For the text-containing cell, return its midpoint in (x, y) coordinate format. 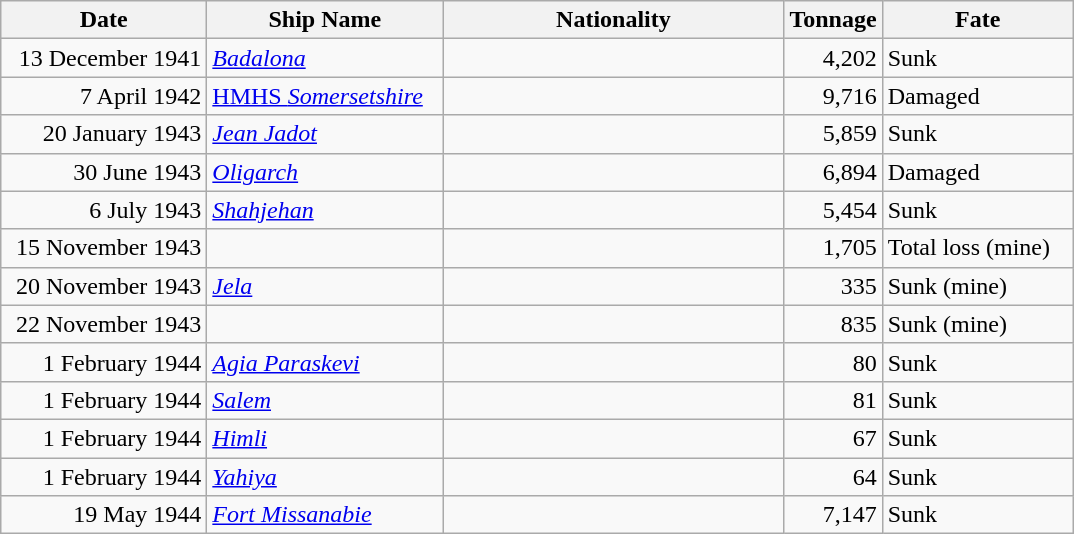
20 January 1943 (104, 134)
80 (833, 362)
13 December 1941 (104, 58)
Himli (325, 438)
Shahjehan (325, 210)
7,147 (833, 515)
1,705 (833, 248)
Oligarch (325, 172)
Jean Jadot (325, 134)
Fort Missanabie (325, 515)
Agia Paraskevi (325, 362)
Yahiya (325, 477)
Jela (325, 286)
Tonnage (833, 20)
Date (104, 20)
64 (833, 477)
19 May 1944 (104, 515)
Badalona (325, 58)
6,894 (833, 172)
15 November 1943 (104, 248)
4,202 (833, 58)
335 (833, 286)
5,454 (833, 210)
81 (833, 400)
22 November 1943 (104, 324)
Total loss (mine) (978, 248)
Fate (978, 20)
835 (833, 324)
Ship Name (325, 20)
6 July 1943 (104, 210)
67 (833, 438)
30 June 1943 (104, 172)
20 November 1943 (104, 286)
Salem (325, 400)
7 April 1942 (104, 96)
9,716 (833, 96)
Nationality (614, 20)
HMHS Somersetshire (325, 96)
5,859 (833, 134)
